Return [X, Y] of the center of cell containing provided text 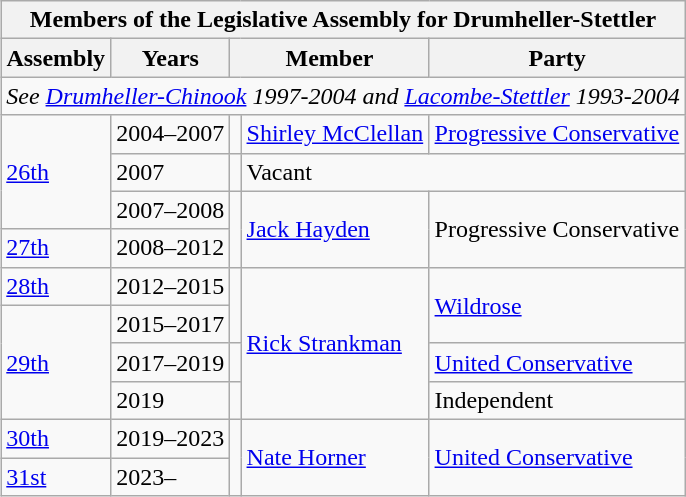
2023– [170, 477]
26th [56, 172]
Shirley McClellan [335, 134]
Years [170, 58]
Vacant [463, 172]
2008–2012 [170, 248]
Nate Horner [335, 457]
Jack Hayden [335, 229]
2019–2023 [170, 438]
31st [56, 477]
2015–2017 [170, 324]
Rick Strankman [335, 343]
29th [56, 362]
30th [56, 438]
2007 [170, 172]
2007–2008 [170, 210]
2004–2007 [170, 134]
27th [56, 248]
Wildrose [557, 305]
28th [56, 286]
See Drumheller-Chinook 1997-2004 and Lacombe-Stettler 1993-2004 [343, 96]
Member [330, 58]
Assembly [56, 58]
Members of the Legislative Assembly for Drumheller-Stettler [343, 20]
2012–2015 [170, 286]
Independent [557, 400]
Party [557, 58]
2017–2019 [170, 362]
2019 [170, 400]
